Search for the cell housing the specified text and yield its [x, y] center coordinate. 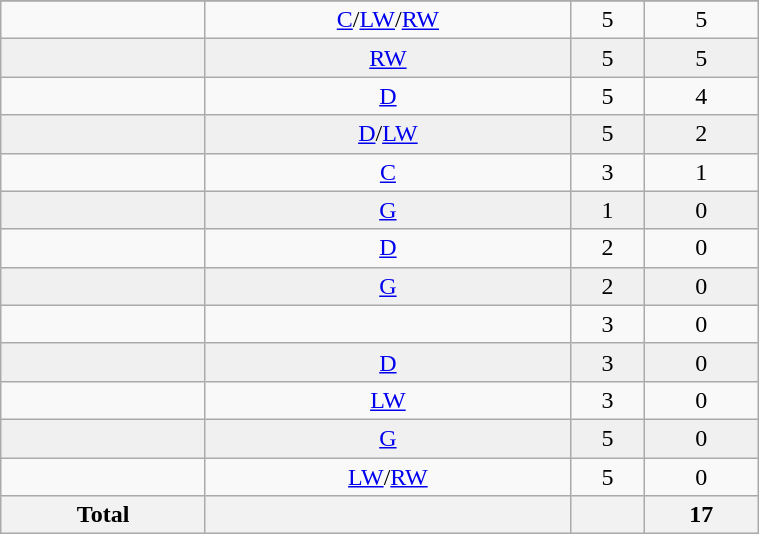
4 [702, 96]
RW [388, 58]
17 [702, 515]
LW [388, 400]
Total [104, 515]
LW/RW [388, 477]
D/LW [388, 134]
C/LW/RW [388, 20]
C [388, 172]
